Pinpoint the cell where the given text exists, returning its [X, Y] midpoint coordinate. 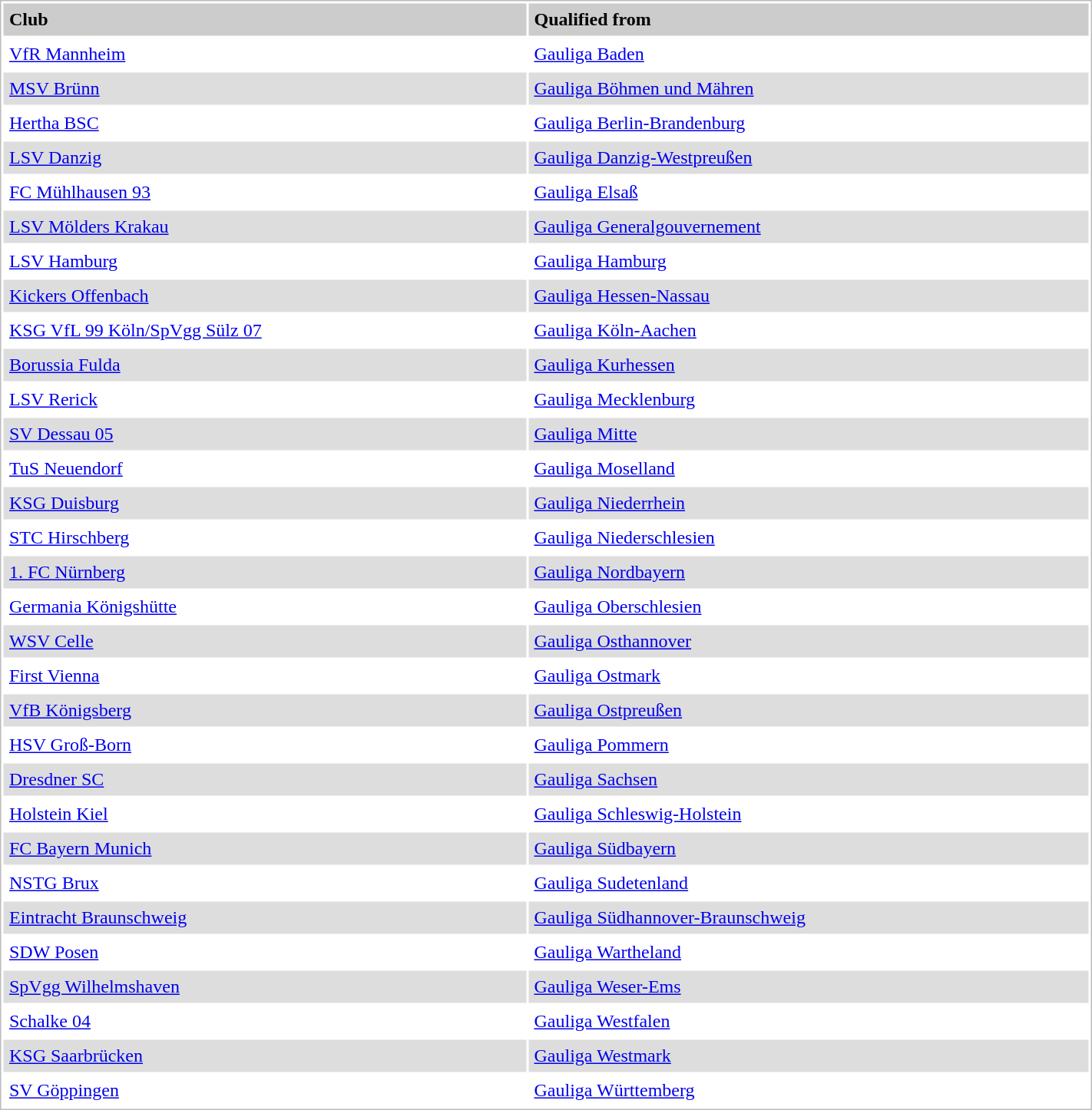
Kickers Offenbach [264, 296]
Gauliga Ostmark [809, 676]
Gauliga Sudetenland [809, 884]
Gauliga Nordbayern [809, 572]
LSV Danzig [264, 157]
Gauliga Hessen-Nassau [809, 296]
Gauliga Elsaß [809, 193]
VfR Mannheim [264, 55]
VfB Königsberg [264, 710]
Gauliga Oberschlesien [809, 607]
Gauliga Böhmen und Mähren [809, 88]
Gauliga Westmark [809, 1055]
FC Bayern Munich [264, 848]
FC Mühlhausen 93 [264, 193]
Hertha BSC [264, 124]
Schalke 04 [264, 1022]
Gauliga Südhannover-Braunschweig [809, 917]
Eintracht Braunschweig [264, 917]
Gauliga Danzig-Westpreußen [809, 157]
Gauliga Ostpreußen [809, 710]
MSV Brünn [264, 88]
KSG VfL 99 Köln/SpVgg Sülz 07 [264, 331]
Gauliga Köln-Aachen [809, 331]
Gauliga Hamburg [809, 262]
Gauliga Baden [809, 55]
Qualified from [809, 19]
WSV Celle [264, 641]
First Vienna [264, 676]
SpVgg Wilhelmshaven [264, 986]
Gauliga Moselland [809, 469]
Gauliga Pommern [809, 745]
Germania Königshütte [264, 607]
Gauliga Schleswig-Holstein [809, 814]
Gauliga Württemberg [809, 1091]
KSG Duisburg [264, 503]
Gauliga Generalgouvernement [809, 226]
SDW Posen [264, 953]
Gauliga Kurhessen [809, 365]
STC Hirschberg [264, 538]
Gauliga Westfalen [809, 1022]
Gauliga Mecklenburg [809, 400]
Gauliga Niederrhein [809, 503]
Gauliga Weser-Ems [809, 986]
Gauliga Sachsen [809, 779]
LSV Mölders Krakau [264, 226]
SV Göppingen [264, 1091]
Club [264, 19]
Gauliga Niederschlesien [809, 538]
Gauliga Südbayern [809, 848]
1. FC Nürnberg [264, 572]
LSV Rerick [264, 400]
SV Dessau 05 [264, 434]
HSV Groß-Born [264, 745]
Gauliga Wartheland [809, 953]
Gauliga Berlin-Brandenburg [809, 124]
KSG Saarbrücken [264, 1055]
Borussia Fulda [264, 365]
Gauliga Osthannover [809, 641]
LSV Hamburg [264, 262]
Gauliga Mitte [809, 434]
Dresdner SC [264, 779]
NSTG Brux [264, 884]
TuS Neuendorf [264, 469]
Holstein Kiel [264, 814]
